Provide the [x, y] coordinate of the cell's center where the given text is located.  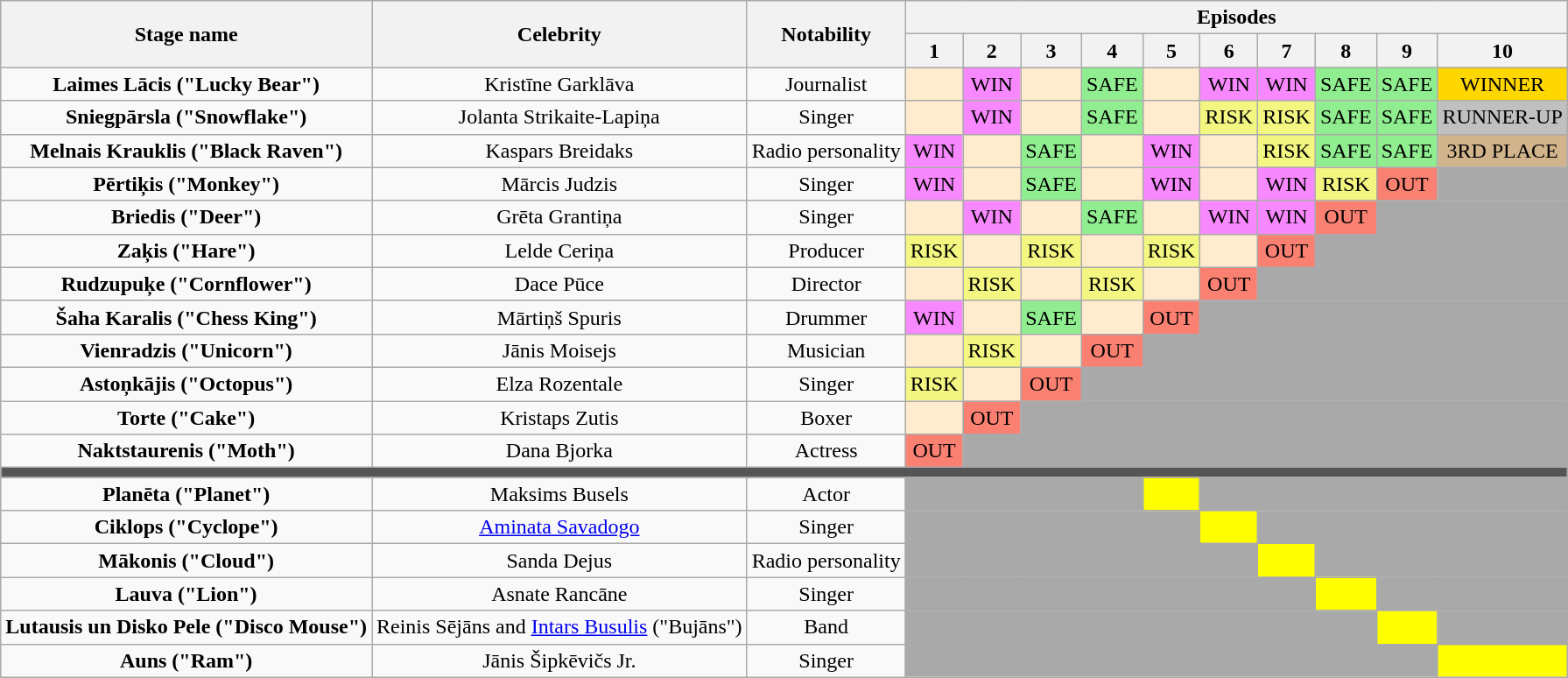
Actress [826, 451]
Aminata Savadogo [559, 527]
WINNER [1502, 84]
Mārtiņš Spuris [559, 317]
Musician [826, 350]
2 [992, 51]
Lelde Ceriņa [559, 251]
Director [826, 284]
Jānis Moisejs [559, 350]
Kaspars Breidaks [559, 151]
Sanda Dejus [559, 561]
Briedis ("Deer") [186, 217]
Sniegpārsla ("Snowflake") [186, 117]
Actor [826, 494]
Pērtiķis ("Monkey") [186, 184]
Elza Rozentale [559, 384]
6 [1229, 51]
RUNNER-UP [1502, 117]
Producer [826, 251]
Naktstaurenis ("Moth") [186, 451]
Reinis Sējāns and Intars Busulis ("Bujāns") [559, 627]
Lutausis un Disko Pele ("Disco Mouse") [186, 627]
Dace Pūce [559, 284]
3 [1051, 51]
Kristīne Garklāva [559, 84]
Notability [826, 34]
Melnais Krauklis ("Black Raven") [186, 151]
Auns ("Ram") [186, 660]
Lauva ("Lion") [186, 594]
Band [826, 627]
Dana Bjorka [559, 451]
Jānis Šipkēvičs Jr. [559, 660]
Ciklops ("Cyclope") [186, 527]
3RD PLACE [1502, 151]
Mākonis ("Cloud") [186, 561]
Kristaps Zutis [559, 418]
Maksims Busels [559, 494]
Zaķis ("Hare") [186, 251]
1 [934, 51]
Šaha Karalis ("Chess King") [186, 317]
8 [1346, 51]
Rudzupuķe ("Cornflower") [186, 284]
Episodes [1236, 18]
7 [1287, 51]
Laimes Lācis ("Lucky Bear") [186, 84]
Vienradzis ("Unicorn") [186, 350]
Mārcis Judzis [559, 184]
5 [1171, 51]
Jolanta Strikaite-Lapiņa [559, 117]
Drummer [826, 317]
Torte ("Cake") [186, 418]
Celebrity [559, 34]
Grēta Grantiņa [559, 217]
9 [1407, 51]
Astoņkājis ("Octopus") [186, 384]
10 [1502, 51]
Planēta ("Planet") [186, 494]
Journalist [826, 84]
4 [1112, 51]
Asnate Rancāne [559, 594]
Boxer [826, 418]
Stage name [186, 34]
